Pinpoint the cell where the given text exists, returning its [x, y] midpoint coordinate. 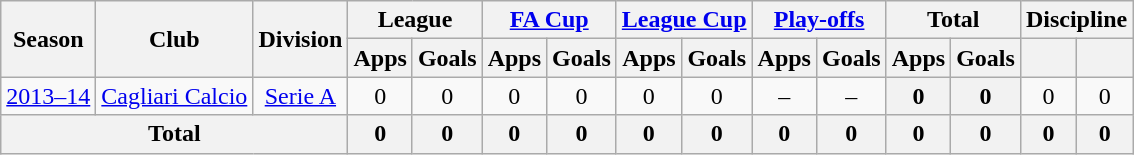
League [415, 20]
Play-offs [819, 20]
Season [48, 39]
Cagliari Calcio [174, 96]
2013–14 [48, 96]
Club [174, 39]
FA Cup [549, 20]
Division [300, 39]
Discipline [1076, 20]
League Cup [684, 20]
Serie A [300, 96]
